Return [X, Y] of the center of cell containing provided text 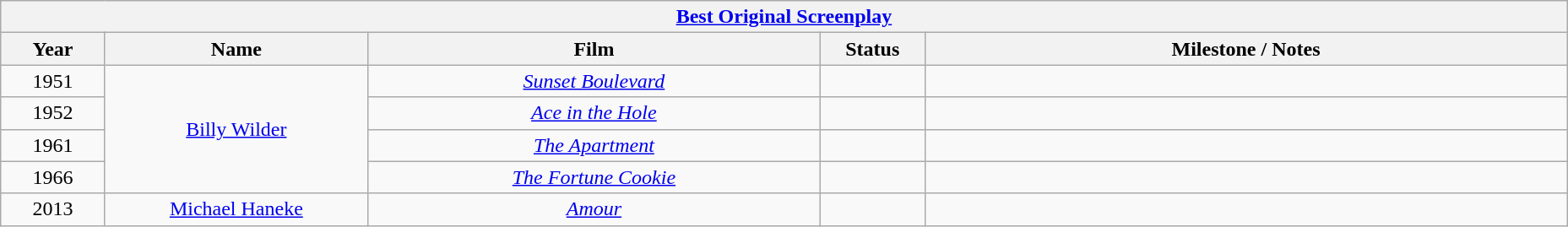
Name [236, 49]
Sunset Boulevard [594, 81]
1951 [53, 81]
The Fortune Cookie [594, 177]
Best Original Screenplay [784, 17]
2013 [53, 209]
1966 [53, 177]
Film [594, 49]
Status [872, 49]
Year [53, 49]
Amour [594, 209]
Ace in the Hole [594, 113]
Milestone / Notes [1246, 49]
1952 [53, 113]
1961 [53, 145]
Michael Haneke [236, 209]
Billy Wilder [236, 129]
The Apartment [594, 145]
